Pinpoint the cell where the given text exists, returning its (X, Y) midpoint coordinate. 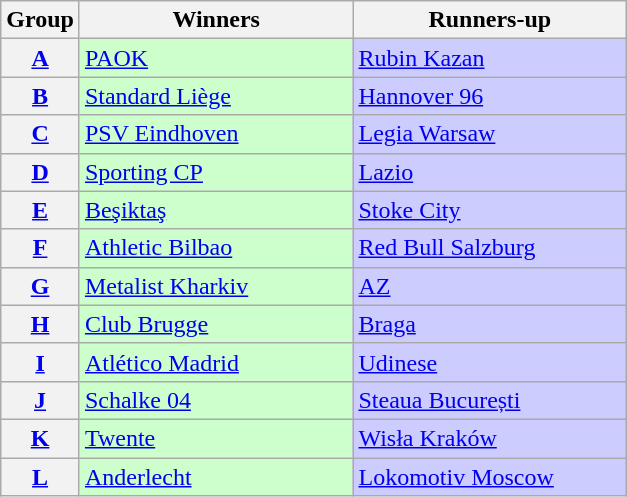
Red Bull Salzburg (490, 248)
B (40, 96)
Braga (490, 324)
D (40, 172)
PSV Eindhoven (216, 134)
G (40, 286)
Schalke 04 (216, 400)
I (40, 362)
Club Brugge (216, 324)
PAOK (216, 58)
Athletic Bilbao (216, 248)
Hannover 96 (490, 96)
H (40, 324)
Atlético Madrid (216, 362)
Lazio (490, 172)
K (40, 438)
F (40, 248)
Udinese (490, 362)
Legia Warsaw (490, 134)
Group (40, 20)
Wisła Kraków (490, 438)
Standard Liège (216, 96)
Lokomotiv Moscow (490, 477)
C (40, 134)
AZ (490, 286)
A (40, 58)
Winners (216, 20)
Beşiktaş (216, 210)
Twente (216, 438)
Sporting CP (216, 172)
Rubin Kazan (490, 58)
Steaua București (490, 400)
Runners-up (490, 20)
L (40, 477)
Anderlecht (216, 477)
E (40, 210)
Metalist Kharkiv (216, 286)
J (40, 400)
Stoke City (490, 210)
